Pinpoint the cell where the given text exists, returning its [x, y] midpoint coordinate. 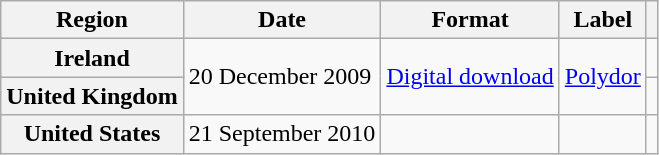
Format [470, 20]
Polydor [602, 77]
21 September 2010 [282, 134]
United States [92, 134]
Ireland [92, 58]
Digital download [470, 77]
Region [92, 20]
United Kingdom [92, 96]
Label [602, 20]
20 December 2009 [282, 77]
Date [282, 20]
